Output the (X, Y) coordinate of the center of the cell containing the given text.  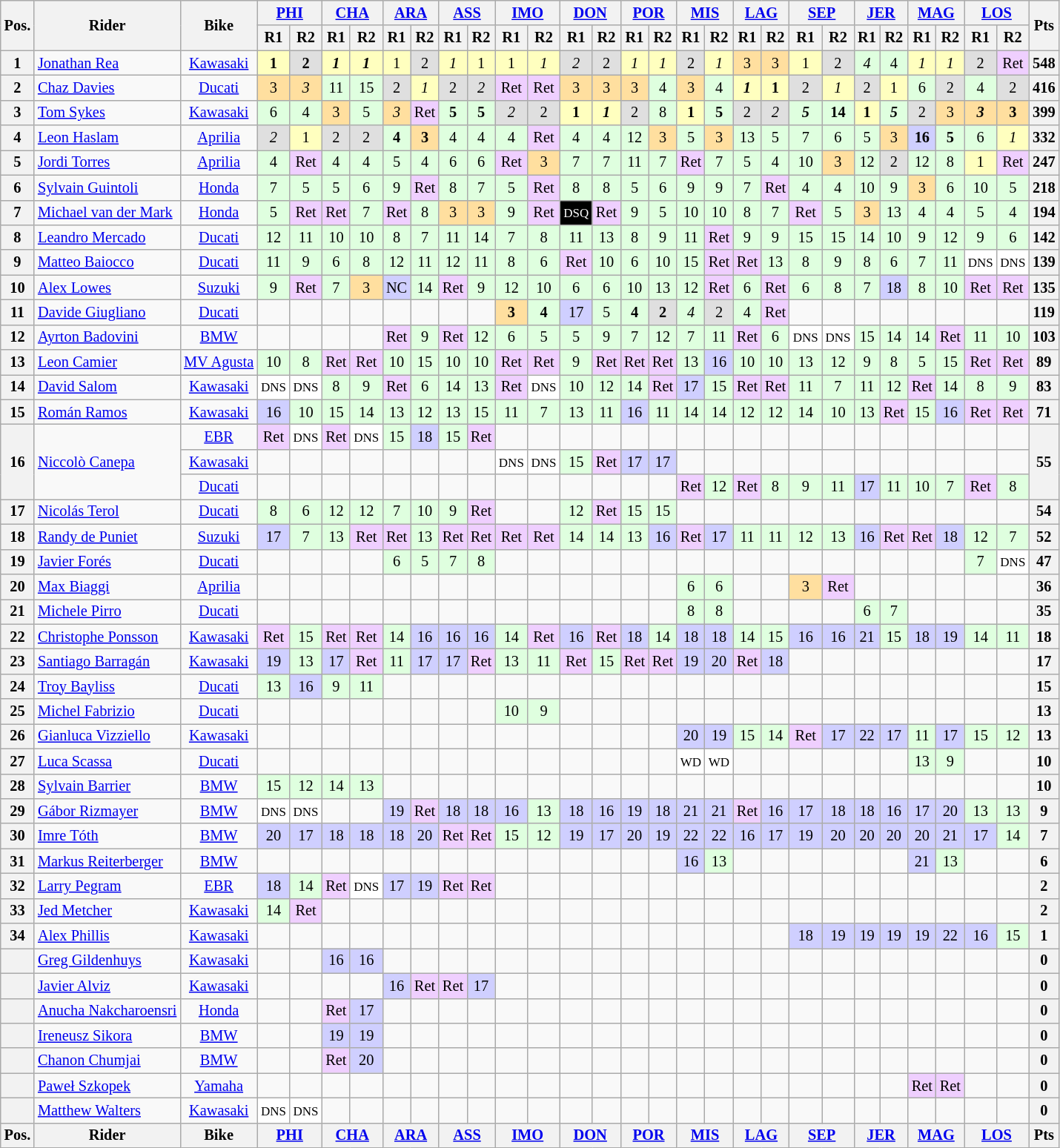
103 (1044, 337)
27 (18, 761)
26 (18, 736)
Jonathan Rea (107, 63)
332 (1044, 138)
Leandro Mercado (107, 237)
Gábor Rizmayer (107, 811)
Max Biaggi (107, 586)
34 (18, 936)
Paweł Szkopek (107, 1086)
416 (1044, 87)
Javier Forés (107, 562)
30 (18, 836)
25 (18, 711)
Michael van der Mark (107, 213)
29 (18, 811)
David Salom (107, 387)
Larry Pegram (107, 886)
83 (1044, 387)
32 (18, 886)
218 (1044, 188)
52 (1044, 537)
33 (18, 911)
Alex Phillis (107, 936)
399 (1044, 113)
54 (1044, 511)
Davide Giugliano (107, 312)
Jed Metcher (107, 911)
Sylvain Barrier (107, 786)
Greg Gildenhuys (107, 960)
Christophe Ponsson (107, 637)
Matteo Baiocco (107, 262)
142 (1044, 237)
Chaz Davies (107, 87)
35 (1044, 611)
Tom Sykes (107, 113)
Troy Bayliss (107, 686)
Luca Scassa (107, 761)
89 (1044, 362)
119 (1044, 312)
Gianluca Vizziello (107, 736)
Jordi Torres (107, 162)
24 (18, 686)
Imre Tóth (107, 836)
23 (18, 661)
Niccolò Canepa (107, 461)
Randy de Puniet (107, 537)
139 (1044, 262)
247 (1044, 162)
Matthew Walters (107, 1110)
36 (1044, 586)
Sylvain Guintoli (107, 188)
Nicolás Terol (107, 511)
Michel Fabrizio (107, 711)
NC (397, 288)
Leon Camier (107, 362)
28 (18, 786)
Leon Haslam (107, 138)
Alex Lowes (107, 288)
31 (18, 861)
47 (1044, 562)
Yamaha (219, 1086)
Ayrton Badovini (107, 337)
Javier Alviz (107, 986)
55 (1044, 461)
Román Ramos (107, 412)
135 (1044, 288)
71 (1044, 412)
194 (1044, 213)
548 (1044, 63)
Chanon Chumjai (107, 1061)
Anucha Nakcharoensri (107, 1011)
DSQ (576, 213)
Michele Pirro (107, 611)
Markus Reiterberger (107, 861)
MV Agusta (219, 362)
Santiago Barragán (107, 661)
Ireneusz Sikora (107, 1035)
